Pinpoint the cell where the given text exists, returning its [x, y] midpoint coordinate. 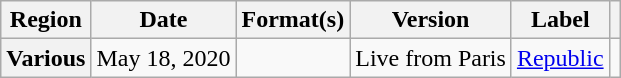
May 18, 2020 [164, 58]
Date [164, 20]
Version [431, 20]
Live from Paris [431, 58]
Region [46, 20]
Format(s) [293, 20]
Republic [560, 58]
Label [560, 20]
Various [46, 58]
